Find where the given text appears and provide that cell's center as (x, y) coordinate. 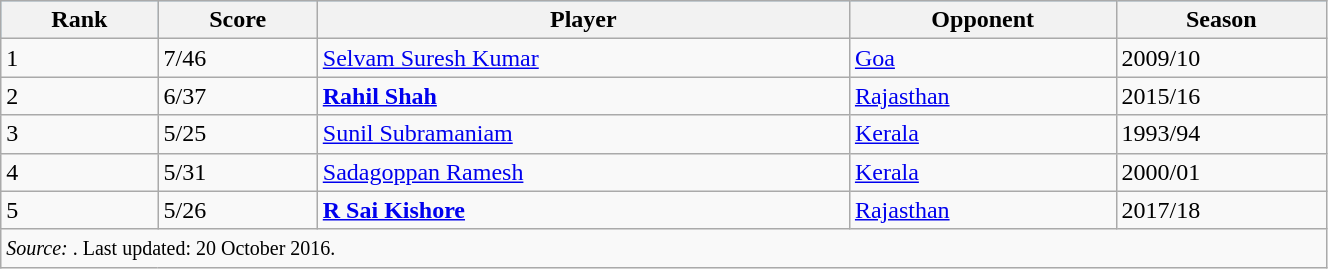
5/31 (238, 172)
2 (80, 96)
6/37 (238, 96)
5/26 (238, 210)
2017/18 (1221, 210)
1993/94 (1221, 134)
7/46 (238, 58)
4 (80, 172)
Player (583, 20)
2009/10 (1221, 58)
2000/01 (1221, 172)
Goa (982, 58)
5 (80, 210)
1 (80, 58)
Selvam Suresh Kumar (583, 58)
Opponent (982, 20)
Rank (80, 20)
5/25 (238, 134)
Season (1221, 20)
2015/16 (1221, 96)
Rahil Shah (583, 96)
3 (80, 134)
Source: . Last updated: 20 October 2016. (664, 248)
Sunil Subramaniam (583, 134)
Sadagoppan Ramesh (583, 172)
Score (238, 20)
R Sai Kishore (583, 210)
